Capture the cell that displays the provided text and extract its [x, y] central coordinate. 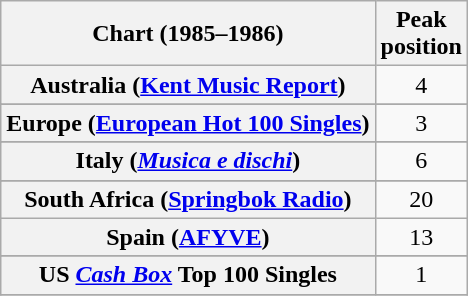
Spain (AFYVE) [188, 237]
Chart (1985–1986) [188, 34]
US Cash Box Top 100 Singles [188, 275]
13 [421, 237]
3 [421, 123]
Australia (Kent Music Report) [188, 85]
South Africa (Springbok Radio) [188, 199]
1 [421, 275]
20 [421, 199]
4 [421, 85]
6 [421, 161]
Peakposition [421, 34]
Europe (European Hot 100 Singles) [188, 123]
Italy (Musica e dischi) [188, 161]
